Extract the (x, y) coordinate from the center of the cell holding the provided text.  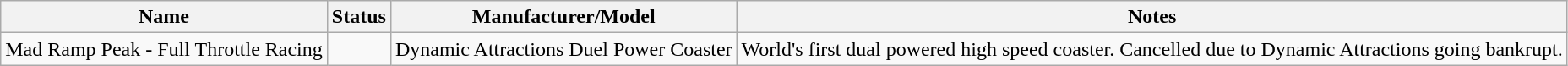
Mad Ramp Peak - Full Throttle Racing (164, 49)
Dynamic Attractions Duel Power Coaster (563, 49)
World's first dual powered high speed coaster. Cancelled due to Dynamic Attractions going bankrupt. (1152, 49)
Manufacturer/Model (563, 17)
Name (164, 17)
Status (358, 17)
Notes (1152, 17)
